From the cell containing the given text, extract its center point as (x, y) coordinate. 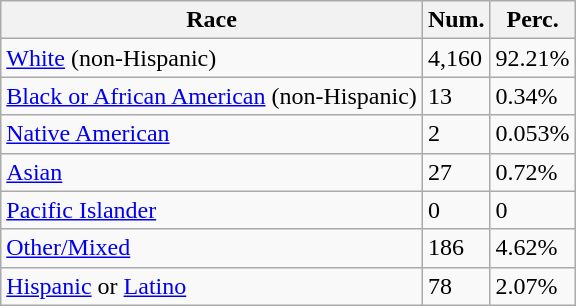
Race (212, 20)
2.07% (532, 286)
Num. (456, 20)
27 (456, 172)
78 (456, 286)
186 (456, 248)
2 (456, 134)
White (non-Hispanic) (212, 58)
4,160 (456, 58)
Native American (212, 134)
Other/Mixed (212, 248)
Pacific Islander (212, 210)
Asian (212, 172)
4.62% (532, 248)
Hispanic or Latino (212, 286)
0.72% (532, 172)
Black or African American (non-Hispanic) (212, 96)
13 (456, 96)
92.21% (532, 58)
Perc. (532, 20)
0.053% (532, 134)
0.34% (532, 96)
